Capture the cell that displays the provided text and extract its [X, Y] central coordinate. 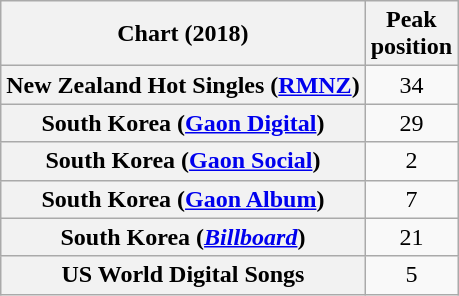
New Zealand Hot Singles (RMNZ) [183, 85]
21 [411, 237]
South Korea (Gaon Album) [183, 199]
34 [411, 85]
2 [411, 161]
South Korea (Billboard) [183, 237]
US World Digital Songs [183, 275]
5 [411, 275]
Peakposition [411, 34]
Chart (2018) [183, 34]
7 [411, 199]
South Korea (Gaon Digital) [183, 123]
29 [411, 123]
South Korea (Gaon Social) [183, 161]
